Output the (X, Y) coordinate of the center of the cell containing the given text.  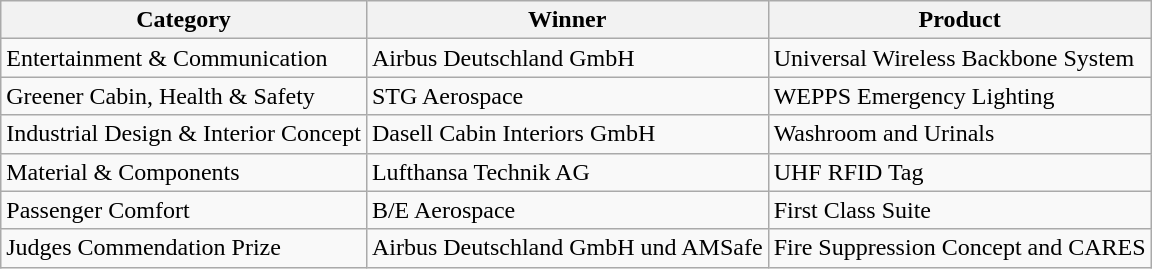
WEPPS Emergency Lighting (960, 96)
Industrial Design & Interior Concept (184, 134)
Winner (567, 20)
Passenger Comfort (184, 210)
Airbus Deutschland GmbH (567, 58)
UHF RFID Tag (960, 172)
Category (184, 20)
Universal Wireless Backbone System (960, 58)
STG Aerospace (567, 96)
Washroom and Urinals (960, 134)
Lufthansa Technik AG (567, 172)
Entertainment & Communication (184, 58)
Dasell Cabin Interiors GmbH (567, 134)
Judges Commendation Prize (184, 248)
B/E Aerospace (567, 210)
Fire Suppression Concept and CARES (960, 248)
First Class Suite (960, 210)
Airbus Deutschland GmbH und AMSafe (567, 248)
Greener Cabin, Health & Safety (184, 96)
Product (960, 20)
Material & Components (184, 172)
